Return [x, y] of the center of cell containing provided text 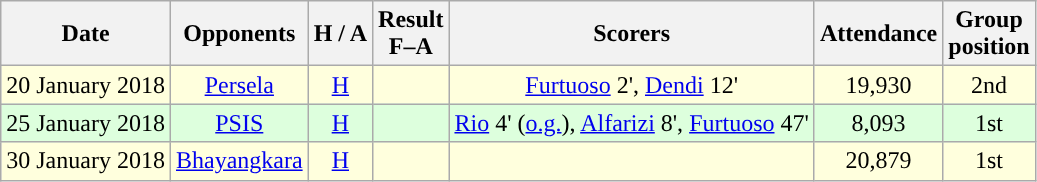
20 January 2018 [86, 85]
25 January 2018 [86, 123]
30 January 2018 [86, 161]
Attendance [878, 34]
ResultF–A [411, 34]
8,093 [878, 123]
Opponents [239, 34]
PSIS [239, 123]
Furtuoso 2', Dendi 12' [632, 85]
H / A [340, 34]
20,879 [878, 161]
2nd [989, 85]
Persela [239, 85]
19,930 [878, 85]
Scorers [632, 34]
Groupposition [989, 34]
Date [86, 34]
Rio 4' (o.g.), Alfarizi 8', Furtuoso 47' [632, 123]
Bhayangkara [239, 161]
